Detect which cell encompasses the target text, then output its (x, y) center coordinate. 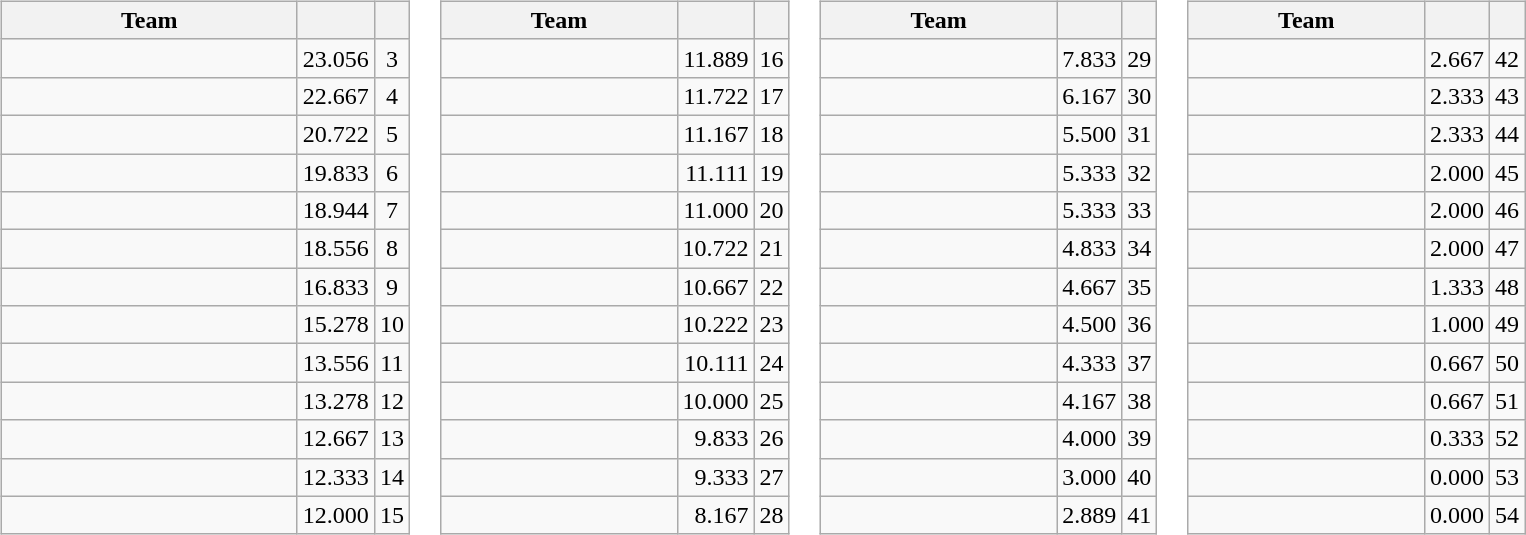
8.167 (716, 515)
50 (1506, 363)
43 (1506, 96)
16 (772, 58)
12.333 (336, 477)
2.667 (1456, 58)
34 (1140, 249)
38 (1140, 401)
0.333 (1456, 439)
20 (772, 211)
10.222 (716, 325)
53 (1506, 477)
4.833 (1090, 249)
45 (1506, 173)
27 (772, 477)
41 (1140, 515)
3.000 (1090, 477)
19.833 (336, 173)
11.167 (716, 134)
32 (1140, 173)
3 (392, 58)
35 (1140, 287)
10.111 (716, 363)
10.667 (716, 287)
5.500 (1090, 134)
5 (392, 134)
6.167 (1090, 96)
46 (1506, 211)
13.278 (336, 401)
37 (1140, 363)
25 (772, 401)
36 (1140, 325)
17 (772, 96)
4.000 (1090, 439)
18.556 (336, 249)
18.944 (336, 211)
16.833 (336, 287)
9.833 (716, 439)
21 (772, 249)
7 (392, 211)
51 (1506, 401)
10.722 (716, 249)
44 (1506, 134)
12 (392, 401)
19 (772, 173)
26 (772, 439)
54 (1506, 515)
13.556 (336, 363)
11.111 (716, 173)
40 (1140, 477)
13 (392, 439)
15.278 (336, 325)
11 (392, 363)
28 (772, 515)
20.722 (336, 134)
30 (1140, 96)
49 (1506, 325)
7.833 (1090, 58)
15 (392, 515)
39 (1140, 439)
4.333 (1090, 363)
14 (392, 477)
6 (392, 173)
11.722 (716, 96)
9.333 (716, 477)
2.889 (1090, 515)
18 (772, 134)
33 (1140, 211)
1.333 (1456, 287)
4.667 (1090, 287)
8 (392, 249)
4.167 (1090, 401)
4.500 (1090, 325)
10.000 (716, 401)
11.889 (716, 58)
10 (392, 325)
29 (1140, 58)
9 (392, 287)
31 (1140, 134)
4 (392, 96)
12.000 (336, 515)
1.000 (1456, 325)
42 (1506, 58)
48 (1506, 287)
24 (772, 363)
22.667 (336, 96)
23.056 (336, 58)
47 (1506, 249)
52 (1506, 439)
11.000 (716, 211)
12.667 (336, 439)
23 (772, 325)
22 (772, 287)
